Search for the cell housing the specified text and yield its (X, Y) center coordinate. 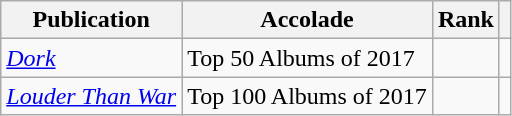
Dork (92, 58)
Top 50 Albums of 2017 (308, 58)
Accolade (308, 20)
Louder Than War (92, 96)
Top 100 Albums of 2017 (308, 96)
Publication (92, 20)
Rank (466, 20)
